For the text-containing cell, return its midpoint in (x, y) coordinate format. 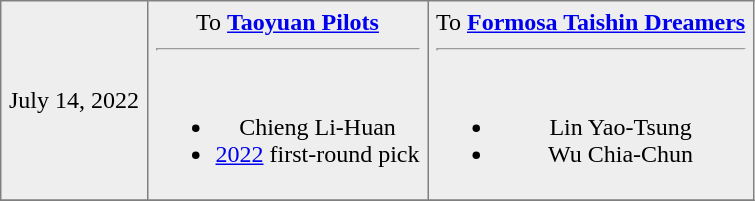
To Taoyuan PilotsChieng Li-Huan2022 first-round pick (287, 101)
July 14, 2022 (74, 101)
To Formosa Taishin DreamersLin Yao-TsungWu Chia-Chun (591, 101)
